From the cell containing the given text, extract its center point as [X, Y] coordinate. 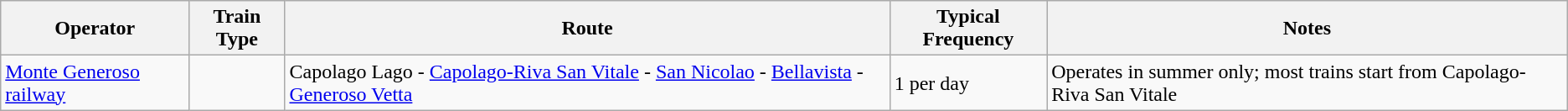
Operator [95, 29]
Capolago Lago - Capolago-Riva San Vitale - San Nicolao - Bellavista - Generoso Vetta [587, 82]
Train Type [237, 29]
Monte Generoso railway [95, 82]
Operates in summer only; most trains start from Capolago-Riva San Vitale [1308, 82]
1 per day [968, 82]
Notes [1308, 29]
Typical Frequency [968, 29]
Route [587, 29]
